For the text-containing cell, return its midpoint in (x, y) coordinate format. 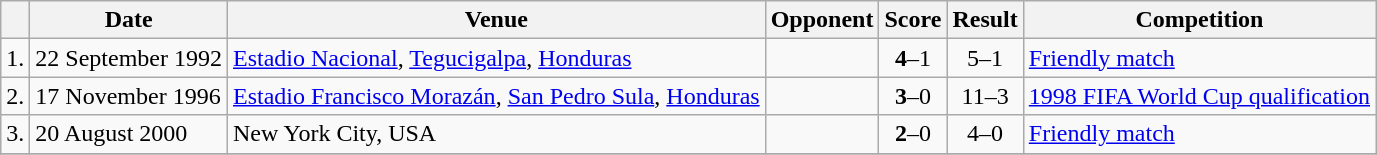
Date (129, 20)
22 September 1992 (129, 58)
17 November 1996 (129, 96)
Score (913, 20)
5–1 (985, 58)
20 August 2000 (129, 134)
Venue (497, 20)
Result (985, 20)
Estadio Francisco Morazán, San Pedro Sula, Honduras (497, 96)
1. (16, 58)
11–3 (985, 96)
2–0 (913, 134)
1998 FIFA World Cup qualification (1199, 96)
Estadio Nacional, Tegucigalpa, Honduras (497, 58)
4–0 (985, 134)
2. (16, 96)
4–1 (913, 58)
Opponent (822, 20)
New York City, USA (497, 134)
3. (16, 134)
3–0 (913, 96)
Competition (1199, 20)
